Search for the cell housing the specified text and yield its [X, Y] center coordinate. 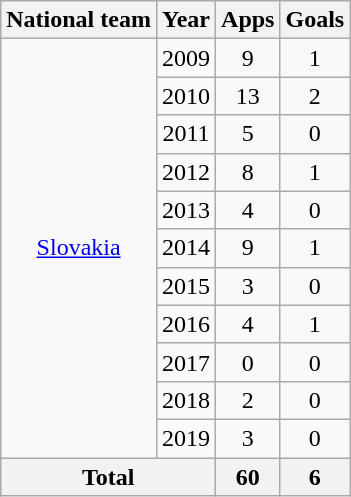
2009 [186, 58]
Year [186, 20]
Apps [248, 20]
2010 [186, 96]
2014 [186, 248]
2013 [186, 210]
8 [248, 172]
5 [248, 134]
2016 [186, 324]
Slovakia [79, 248]
2012 [186, 172]
13 [248, 96]
60 [248, 477]
National team [79, 20]
Goals [315, 20]
2019 [186, 438]
2011 [186, 134]
2018 [186, 400]
2015 [186, 286]
2017 [186, 362]
6 [315, 477]
Total [108, 477]
